Scan for the cell matching the given text and deliver its [X, Y] coordinate at center. 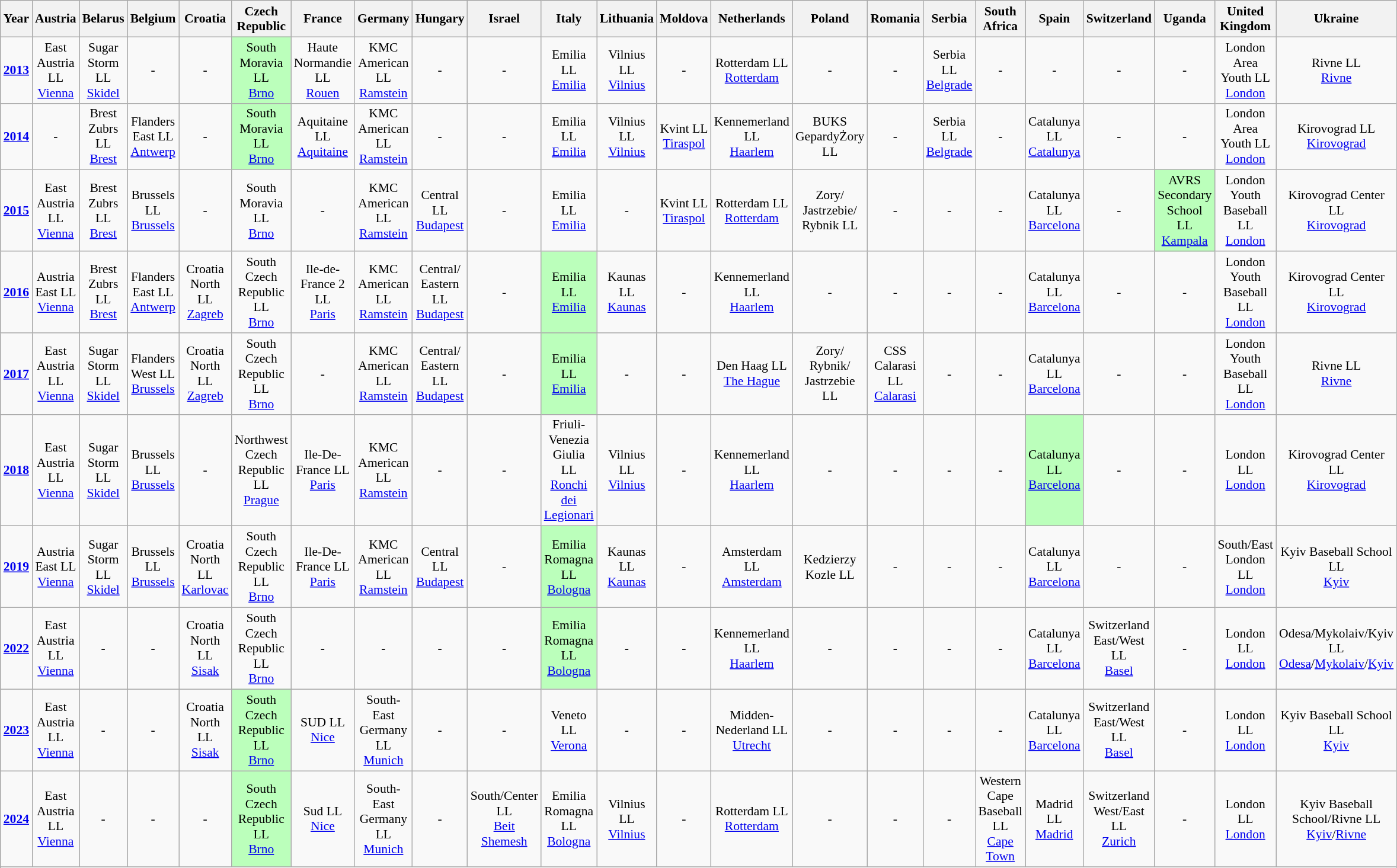
Amsterdam LLAmsterdam [752, 567]
Kirovograd LLKirovograd [1336, 136]
Serbia LL Belgrade [949, 70]
Zory/Jastrzebie/Rybnik LL [830, 211]
Flanders West LLBrussels [153, 374]
Friuli-Venezia Giulia LLRonchi dei Legionari [569, 470]
2023 [17, 730]
Kyiv Baseball School/Rivne LLKyiv/Rivne [1336, 819]
Czech Republic [261, 19]
BUKSGepardyŻory LL [830, 136]
2013 [17, 70]
KMC American LL Ramstein [383, 567]
2017 [17, 374]
Croatia North LLKarlovac [205, 567]
South/Center LLBeit Shemesh [504, 819]
Sud LLNice [322, 819]
Poland [830, 19]
Zory/Rybnik/Jastrzebie LL [830, 374]
Den Haag LLThe Hague [752, 374]
Netherlands [752, 19]
Year [17, 19]
South/East London LLLondon [1245, 567]
Austria [56, 19]
Serbia [949, 19]
Haute Normandie LLRouen [322, 70]
2018 [17, 470]
Ile-De-France LL Paris [322, 470]
Western Cape Baseball LLCape Town [1000, 819]
Italy [569, 19]
2022 [17, 649]
Belarus [103, 19]
2024 [17, 819]
Uganda [1184, 19]
AVRS Secondary School LLKampala [1184, 211]
Odesa/Mykolaiv/Kyiv LLOdesa/Mykolaiv/Kyiv [1336, 649]
Israel [504, 19]
Madrid LLMadrid [1054, 819]
Lithuania [627, 19]
Germany [383, 19]
Croatia [205, 19]
Ile-De-France LLParis [322, 567]
2019 [17, 567]
2016 [17, 292]
Ile-de-France 2 LLParis [322, 292]
Aquitaine LLAquitaine [322, 136]
South Africa [1000, 19]
France [322, 19]
United Kingdom [1245, 19]
Spain [1054, 19]
Hungary [440, 19]
Switzerland [1119, 19]
Switzerland West/East LLZurich [1119, 819]
Northwest Czech Republic LLPrague [261, 470]
Midden-Nederland LLUtrecht [752, 730]
2015 [17, 211]
Moldova [684, 19]
SUD LLNice [322, 730]
Belgium [153, 19]
Romania [895, 19]
Serbia LLBelgrade [949, 136]
2014 [17, 136]
CSS Calarasi LLCalarasi [895, 374]
Veneto LLVerona [569, 730]
Catalunya LLCatalunya [1054, 136]
Kedzierzy Kozle LL [830, 567]
Ukraine [1336, 19]
